Locate the cell with the specified text and output its [X, Y] center coordinate. 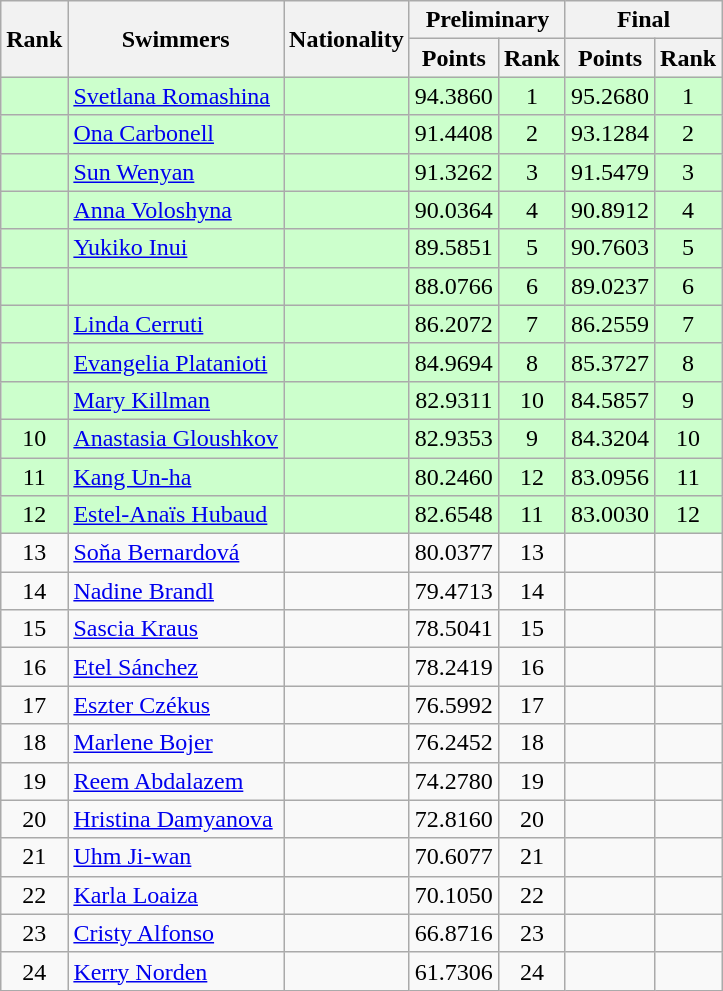
82.9353 [454, 438]
Reem Abdalazem [176, 781]
84.5857 [610, 400]
79.4713 [454, 591]
70.1050 [454, 895]
88.0766 [454, 286]
Nationality [347, 39]
Eszter Czékus [176, 705]
84.9694 [454, 362]
Etel Sánchez [176, 667]
93.1284 [610, 134]
89.0237 [610, 286]
90.8912 [610, 210]
Anastasia Gloushkov [176, 438]
Svetlana Romashina [176, 96]
Ona Carbonell [176, 134]
90.7603 [610, 248]
91.3262 [454, 172]
Anna Voloshyna [176, 210]
Sun Wenyan [176, 172]
Final [643, 20]
94.3860 [454, 96]
82.9311 [454, 400]
Sascia Kraus [176, 629]
Soňa Bernardová [176, 553]
83.0956 [610, 477]
90.0364 [454, 210]
Cristy Alfonso [176, 933]
Nadine Brandl [176, 591]
Hristina Damyanova [176, 819]
Karla Loaiza [176, 895]
89.5851 [454, 248]
66.8716 [454, 933]
Kerry Norden [176, 971]
Estel-Anaïs Hubaud [176, 515]
Yukiko Inui [176, 248]
Linda Cerruti [176, 324]
Uhm Ji-wan [176, 857]
78.2419 [454, 667]
Evangelia Platanioti [176, 362]
76.2452 [454, 743]
91.5479 [610, 172]
84.3204 [610, 438]
86.2559 [610, 324]
95.2680 [610, 96]
72.8160 [454, 819]
Swimmers [176, 39]
76.5992 [454, 705]
82.6548 [454, 515]
85.3727 [610, 362]
83.0030 [610, 515]
80.0377 [454, 553]
61.7306 [454, 971]
91.4408 [454, 134]
80.2460 [454, 477]
Marlene Bojer [176, 743]
Preliminary [487, 20]
86.2072 [454, 324]
Mary Killman [176, 400]
Kang Un-ha [176, 477]
74.2780 [454, 781]
70.6077 [454, 857]
78.5041 [454, 629]
